From the cell containing the given text, extract its center point as [x, y] coordinate. 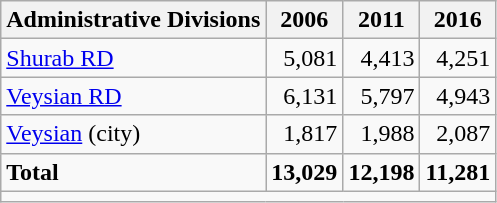
4,943 [458, 96]
Veysian (city) [134, 134]
2,087 [458, 134]
Shurab RD [134, 58]
Total [134, 172]
1,988 [382, 134]
12,198 [382, 172]
Veysian RD [134, 96]
6,131 [304, 96]
5,797 [382, 96]
13,029 [304, 172]
Administrative Divisions [134, 20]
1,817 [304, 134]
11,281 [458, 172]
2006 [304, 20]
5,081 [304, 58]
2011 [382, 20]
2016 [458, 20]
4,251 [458, 58]
4,413 [382, 58]
